From the cell containing the given text, extract its center point as (x, y) coordinate. 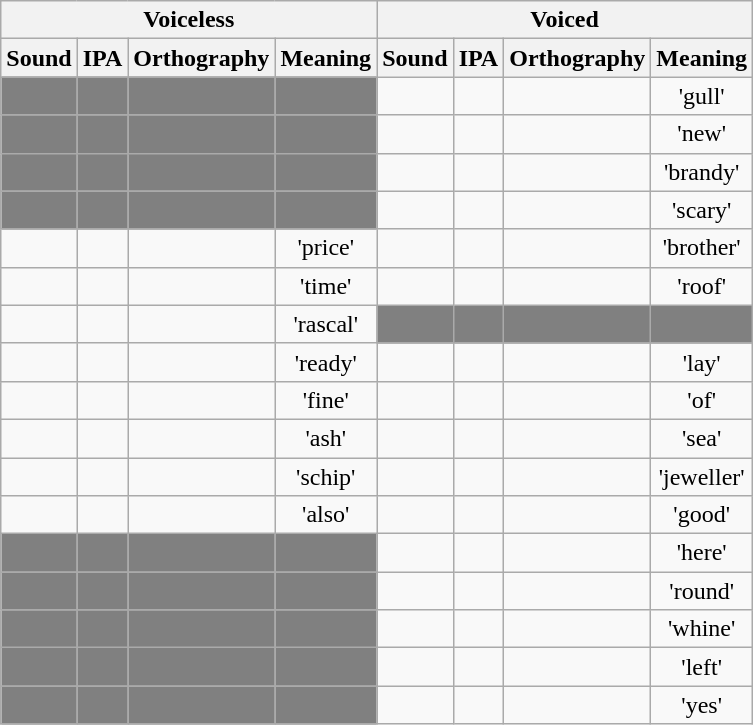
Voiceless (189, 20)
Voiced (565, 20)
'jeweller' (702, 477)
'here' (702, 553)
'rascal' (326, 324)
'also' (326, 515)
'lay' (702, 362)
'brother' (702, 248)
'time' (326, 286)
'price' (326, 248)
'sea' (702, 438)
'scary' (702, 210)
'new' (702, 134)
'round' (702, 591)
'whine' (702, 629)
'brandy' (702, 172)
'roof' (702, 286)
'ready' (326, 362)
'yes' (702, 705)
'schip' (326, 477)
'fine' (326, 400)
'good' (702, 515)
'left' (702, 667)
'ash' (326, 438)
'of' (702, 400)
'gull' (702, 96)
